Locate the cell with the specified text and output its [X, Y] center coordinate. 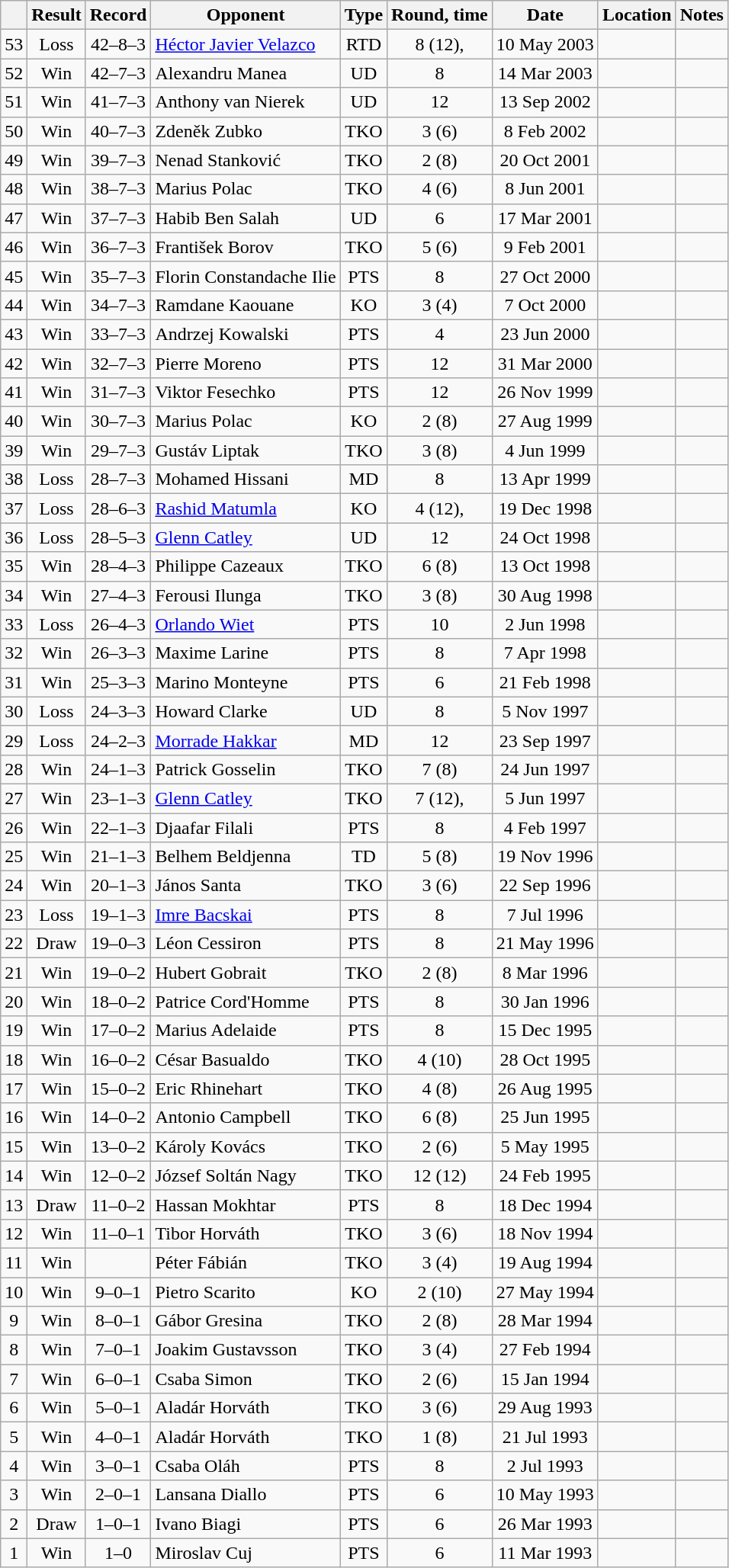
53 [14, 44]
45 [14, 276]
1–0 [118, 1553]
22 Sep 1996 [544, 886]
6–0–1 [118, 1379]
Tibor Horváth [246, 1233]
César Basualdo [246, 1060]
23–1–3 [118, 798]
8 Jun 2001 [544, 189]
23 Jun 2000 [544, 334]
19 Aug 1994 [544, 1262]
Florin Constandache Ilie [246, 276]
21 May 1996 [544, 944]
8–0–1 [118, 1321]
Belhem Beldjenna [246, 857]
24–3–3 [118, 711]
25 Jun 1995 [544, 1117]
TD [363, 857]
21 [14, 973]
József Soltán Nagy [246, 1175]
Csaba Simon [246, 1379]
26 Aug 1995 [544, 1089]
Round, time [440, 15]
31 [14, 682]
Mohamed Hissani [246, 479]
29 Aug 1993 [544, 1408]
19–1–3 [118, 915]
37–7–3 [118, 218]
Morrade Hakkar [246, 740]
32–7–3 [118, 364]
4–0–1 [118, 1437]
Joakim Gustavsson [246, 1350]
15–0–2 [118, 1089]
21–1–3 [118, 857]
Léon Cessiron [246, 944]
Miroslav Cuj [246, 1553]
Ivano Biagi [246, 1524]
16–0–2 [118, 1060]
15 [14, 1146]
Djaafar Filali [246, 827]
11 Mar 1993 [544, 1553]
21 Feb 1998 [544, 682]
11–0–1 [118, 1233]
30–7–3 [118, 422]
22–1–3 [118, 827]
12 (12) [440, 1175]
28–6–3 [118, 508]
2 (10) [440, 1292]
39–7–3 [118, 160]
Hassan Mokhtar [246, 1204]
Marino Monteyne [246, 682]
Anthony van Nierek [246, 102]
2 [14, 1524]
12–0–2 [118, 1175]
31–7–3 [118, 393]
3–0–1 [118, 1466]
27–4–3 [118, 595]
41 [14, 393]
Nenad Stanković [246, 160]
Orlando Wiet [246, 624]
28–4–3 [118, 566]
14–0–2 [118, 1117]
29 [14, 740]
10 May 1993 [544, 1495]
24–1–3 [118, 769]
11–0–2 [118, 1204]
Patrick Gosselin [246, 769]
18 Dec 1994 [544, 1204]
30 Jan 1996 [544, 1002]
20 Oct 2001 [544, 160]
2 Jul 1993 [544, 1466]
15 Jan 1994 [544, 1379]
34 [14, 595]
25–3–3 [118, 682]
Notes [702, 15]
Imre Bacskai [246, 915]
33–7–3 [118, 334]
13 [14, 1204]
4 (10) [440, 1060]
26 Nov 1999 [544, 393]
2 Jun 1998 [544, 624]
26 [14, 827]
28 Oct 1995 [544, 1060]
47 [14, 218]
26–3–3 [118, 653]
27 May 1994 [544, 1292]
János Santa [246, 886]
24–2–3 [118, 740]
Alexandru Manea [246, 73]
13 Sep 2002 [544, 102]
24 [14, 886]
5 (8) [440, 857]
51 [14, 102]
28–5–3 [118, 537]
Zdeněk Zubko [246, 131]
Antonio Campbell [246, 1117]
Gustáv Liptak [246, 451]
27 Aug 1999 [544, 422]
5 May 1995 [544, 1146]
Habib Ben Salah [246, 218]
23 [14, 915]
7 (8) [440, 769]
Hubert Gobrait [246, 973]
Howard Clarke [246, 711]
RTD [363, 44]
7 Apr 1998 [544, 653]
13 Apr 1999 [544, 479]
17 Mar 2001 [544, 218]
37 [14, 508]
Andrzej Kowalski [246, 334]
2–0–1 [118, 1495]
35 [14, 566]
4 (8) [440, 1089]
46 [14, 247]
1 [14, 1553]
Ferousi Ilunga [246, 595]
4 Jun 1999 [544, 451]
29–7–3 [118, 451]
1–0–1 [118, 1524]
Pietro Scarito [246, 1292]
10 May 2003 [544, 44]
40–7–3 [118, 131]
19 [14, 1031]
43 [14, 334]
40 [14, 422]
32 [14, 653]
4 Feb 1997 [544, 827]
19 Nov 1996 [544, 857]
41–7–3 [118, 102]
52 [14, 73]
Philippe Cazeaux [246, 566]
8 Mar 1996 [544, 973]
3 [14, 1495]
11 [14, 1262]
Péter Fábián [246, 1262]
23 Sep 1997 [544, 740]
7 Oct 2000 [544, 305]
42–7–3 [118, 73]
5–0–1 [118, 1408]
18–0–2 [118, 1002]
21 Jul 1993 [544, 1437]
33 [14, 624]
Gábor Gresina [246, 1321]
42–8–3 [118, 44]
35–7–3 [118, 276]
36–7–3 [118, 247]
30 [14, 711]
42 [14, 364]
20–1–3 [118, 886]
Héctor Javier Velazco [246, 44]
26–4–3 [118, 624]
František Borov [246, 247]
5 Nov 1997 [544, 711]
26 Mar 1993 [544, 1524]
17 [14, 1089]
7 Jul 1996 [544, 915]
Ramdane Kaouane [246, 305]
16 [14, 1117]
Patrice Cord'Homme [246, 1002]
8 (12), [440, 44]
28 [14, 769]
9 [14, 1321]
8 Feb 2002 [544, 131]
Rashid Matumla [246, 508]
50 [14, 131]
Károly Kovács [246, 1146]
25 [14, 857]
39 [14, 451]
24 Oct 1998 [544, 537]
Type [363, 15]
27 Oct 2000 [544, 276]
Pierre Moreno [246, 364]
Result [56, 15]
Maxime Larine [246, 653]
28 Mar 1994 [544, 1321]
4 (6) [440, 189]
31 Mar 2000 [544, 364]
49 [14, 160]
19–0–3 [118, 944]
30 Aug 1998 [544, 595]
Date [544, 15]
1 (8) [440, 1437]
34–7–3 [118, 305]
24 Jun 1997 [544, 769]
38 [14, 479]
Record [118, 15]
5 [14, 1437]
7–0–1 [118, 1350]
Viktor Fesechko [246, 393]
7 (12), [440, 798]
Marius Adelaide [246, 1031]
15 Dec 1995 [544, 1031]
14 [14, 1175]
17–0–2 [118, 1031]
18 Nov 1994 [544, 1233]
Lansana Diallo [246, 1495]
24 Feb 1995 [544, 1175]
13 Oct 1998 [544, 566]
44 [14, 305]
22 [14, 944]
5 (6) [440, 247]
38–7–3 [118, 189]
7 [14, 1379]
20 [14, 1002]
18 [14, 1060]
9 Feb 2001 [544, 247]
9–0–1 [118, 1292]
Csaba Oláh [246, 1466]
5 Jun 1997 [544, 798]
28–7–3 [118, 479]
19 Dec 1998 [544, 508]
27 [14, 798]
19–0–2 [118, 973]
4 (12), [440, 508]
13–0–2 [118, 1146]
Eric Rhinehart [246, 1089]
48 [14, 189]
Opponent [246, 15]
Location [637, 15]
36 [14, 537]
14 Mar 2003 [544, 73]
27 Feb 1994 [544, 1350]
